Provide the (X, Y) coordinate of the cell's center where the given text is located.  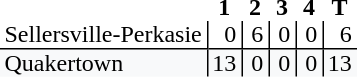
Sellersville-Perkasie (104, 35)
Quakertown (104, 63)
